Capture the cell that displays the provided text and extract its [x, y] central coordinate. 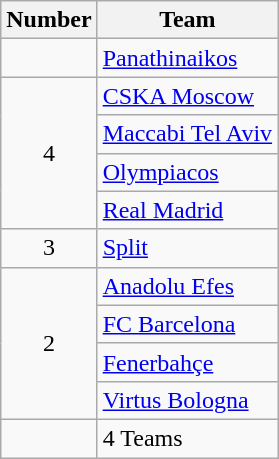
Panathinaikos [187, 58]
Split [187, 248]
Olympiacos [187, 172]
3 [49, 248]
4 [49, 153]
Virtus Bologna [187, 400]
Fenerbahçe [187, 362]
2 [49, 343]
Team [187, 20]
CSKA Moscow [187, 96]
Real Madrid [187, 210]
Anadolu Efes [187, 286]
Maccabi Tel Aviv [187, 134]
4 Teams [187, 438]
FC Barcelona [187, 324]
Number [49, 20]
